Determine the (X, Y) coordinate at the center of the cell enclosing the given text.  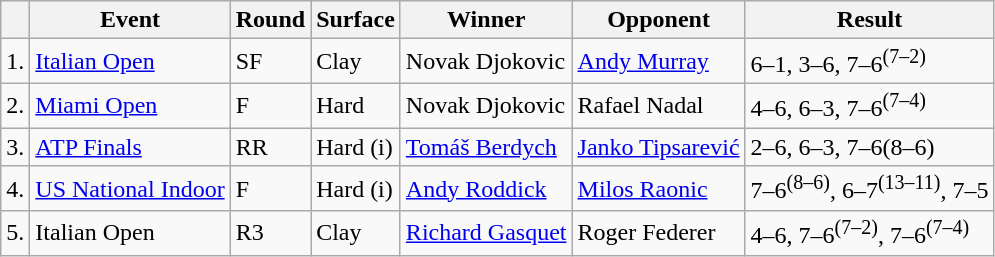
RR (270, 147)
R3 (270, 234)
ATP Finals (130, 147)
Andy Murray (658, 62)
Surface (356, 20)
US National Indoor (130, 188)
SF (270, 62)
Milos Raonic (658, 188)
5. (16, 234)
Round (270, 20)
Rafael Nadal (658, 106)
2–6, 6–3, 7–6(8–6) (870, 147)
7–6(8–6), 6–7(13–11), 7–5 (870, 188)
4–6, 7–6(7–2), 7–6(7–4) (870, 234)
6–1, 3–6, 7–6(7–2) (870, 62)
Winner (486, 20)
4–6, 6–3, 7–6(7–4) (870, 106)
Janko Tipsarević (658, 147)
Hard (356, 106)
4. (16, 188)
Miami Open (130, 106)
Richard Gasquet (486, 234)
Result (870, 20)
Tomáš Berdych (486, 147)
3. (16, 147)
1. (16, 62)
Roger Federer (658, 234)
Opponent (658, 20)
Event (130, 20)
Andy Roddick (486, 188)
2. (16, 106)
